Locate the cell with the specified text and output its (X, Y) center coordinate. 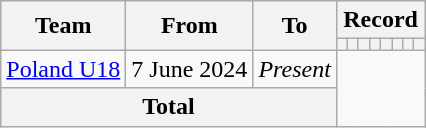
7 June 2024 (190, 69)
Total (169, 107)
From (190, 26)
Present (294, 69)
Poland U18 (64, 69)
Team (64, 26)
To (294, 26)
Record (380, 20)
